Extract the [X, Y] coordinate from the center of the cell holding the provided text.  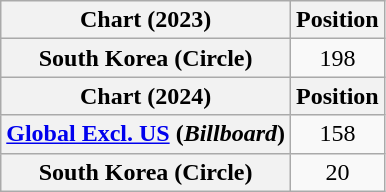
20 [338, 172]
198 [338, 58]
158 [338, 134]
Chart (2023) [146, 20]
Chart (2024) [146, 96]
Global Excl. US (Billboard) [146, 134]
